Locate the cell with the specified text and output its (X, Y) center coordinate. 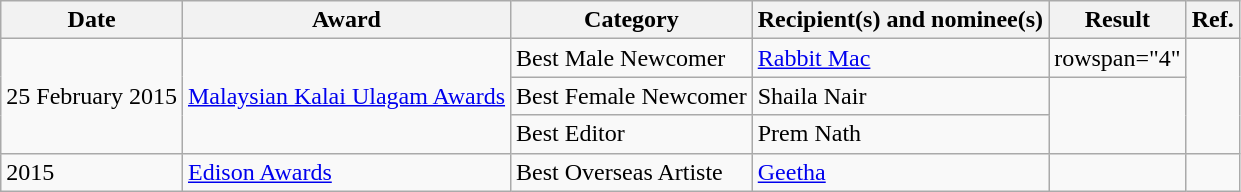
Geetha (900, 172)
Edison Awards (346, 172)
Award (346, 20)
Ref. (1212, 20)
Category (632, 20)
25 February 2015 (92, 96)
Shaila Nair (900, 96)
Best Male Newcomer (632, 58)
2015 (92, 172)
rowspan="4" (1118, 58)
Best Female Newcomer (632, 96)
Malaysian Kalai Ulagam Awards (346, 96)
Recipient(s) and nominee(s) (900, 20)
Result (1118, 20)
Prem Nath (900, 134)
Best Editor (632, 134)
Rabbit Mac (900, 58)
Date (92, 20)
Best Overseas Artiste (632, 172)
